Locate the cell with the specified text and output its [x, y] center coordinate. 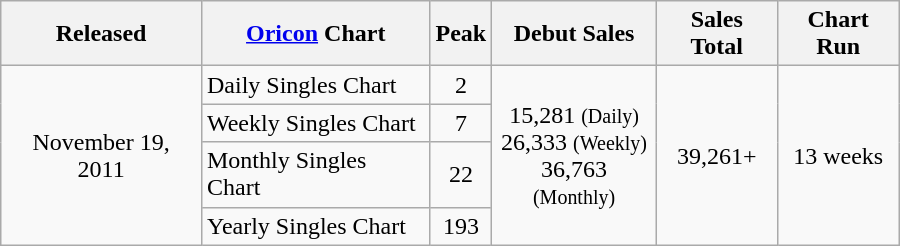
7 [461, 123]
Debut Sales [574, 34]
Monthly Singles Chart [316, 174]
Sales Total [716, 34]
Daily Singles Chart [316, 85]
Peak [461, 34]
2 [461, 85]
193 [461, 226]
Weekly Singles Chart [316, 123]
22 [461, 174]
13 weeks [838, 156]
Chart Run [838, 34]
39,261+ [716, 156]
Yearly Singles Chart [316, 226]
November 19, 2011 [102, 156]
Oricon Chart [316, 34]
Released [102, 34]
15,281 (Daily)26,333 (Weekly)36,763 (Monthly) [574, 156]
